Capture the cell that displays the provided text and extract its (X, Y) central coordinate. 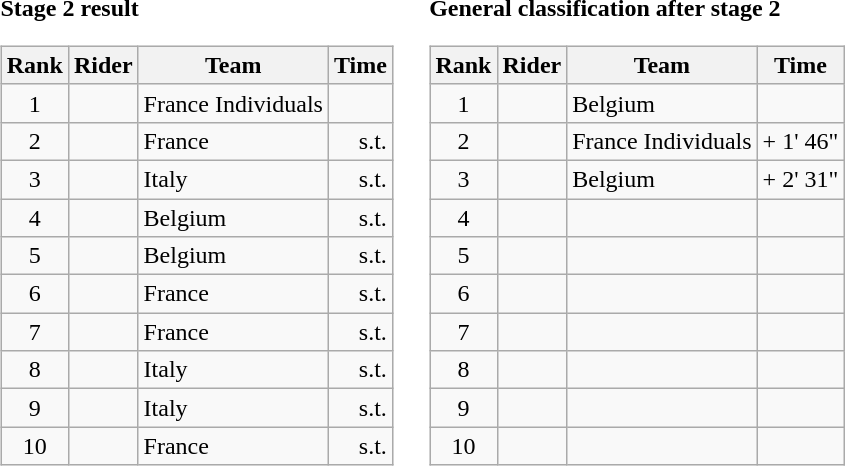
+ 2' 31" (800, 179)
+ 1' 46" (800, 141)
